Detect which cell encompasses the target text, then output its [X, Y] center coordinate. 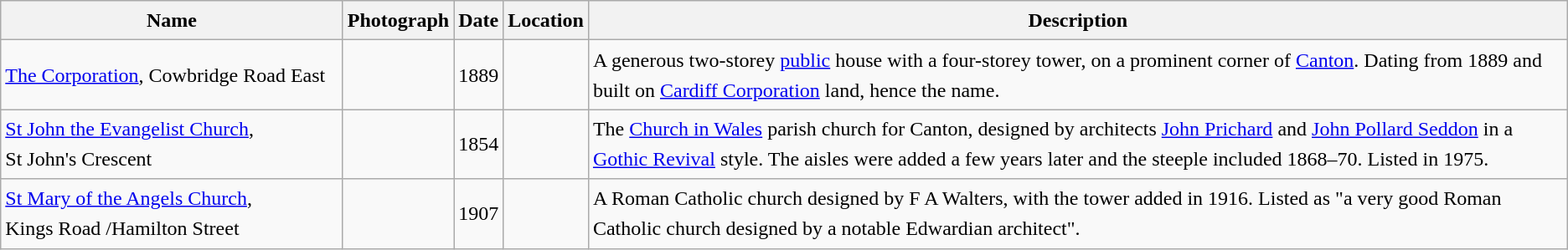
Photograph [398, 20]
St John the Evangelist Church, St John's Crescent [172, 144]
Date [479, 20]
1889 [479, 75]
Location [546, 20]
The Corporation, Cowbridge Road East [172, 75]
1907 [479, 214]
Description [1077, 20]
St Mary of the Angels Church, Kings Road /Hamilton Street [172, 214]
1854 [479, 144]
Name [172, 20]
